Scan for the cell matching the given text and deliver its [x, y] coordinate at center. 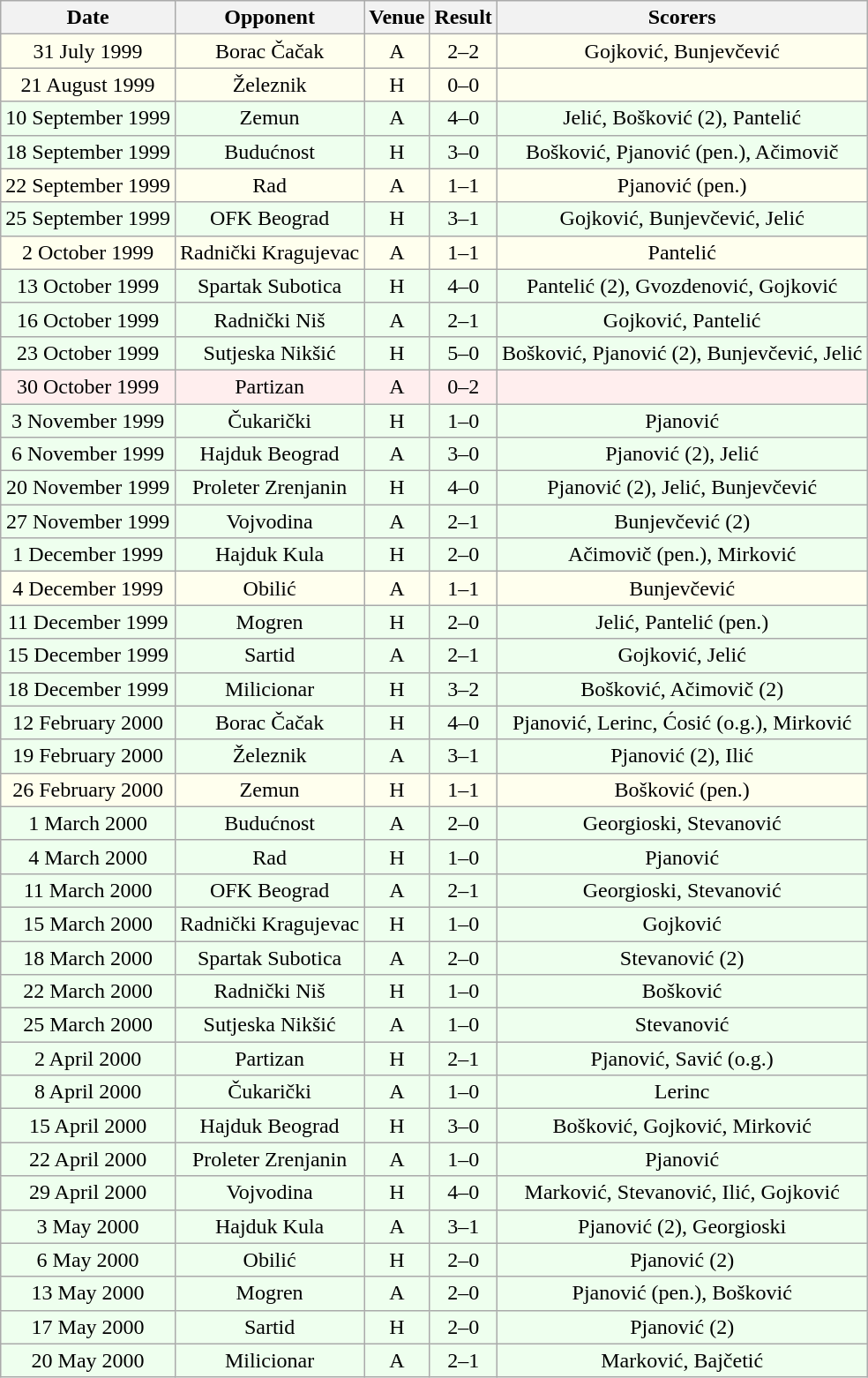
Opponent [269, 18]
11 December 1999 [88, 622]
Gojković, Bunjevčević [682, 51]
Date [88, 18]
19 February 2000 [88, 756]
10 September 1999 [88, 118]
15 December 1999 [88, 655]
Bošković, Pjanović (pen.), Ačimovič [682, 152]
31 July 1999 [88, 51]
21 August 1999 [88, 85]
Pjanović (2), Jelić, Bunjevčević [682, 488]
Ačimovič (pen.), Mirković [682, 555]
Stevanović [682, 1025]
Lerinc [682, 1092]
Pjanović (pen.), Bošković [682, 1293]
Gojković, Bunjevčević, Jelić [682, 219]
Bošković, Ačimovič (2) [682, 689]
29 April 2000 [88, 1193]
18 September 1999 [88, 152]
6 November 1999 [88, 454]
25 September 1999 [88, 219]
12 February 2000 [88, 723]
3–2 [463, 689]
Result [463, 18]
2–2 [463, 51]
26 February 2000 [88, 790]
Gojković [682, 924]
16 October 1999 [88, 319]
Bošković [682, 992]
15 March 2000 [88, 924]
Jelić, Pantelić (pen.) [682, 622]
1 March 2000 [88, 823]
17 May 2000 [88, 1327]
20 November 1999 [88, 488]
Bunjevčević [682, 588]
0–2 [463, 386]
Pantelić (2), Gvozdenović, Gojković [682, 286]
Bošković (pen.) [682, 790]
5–0 [463, 353]
3 May 2000 [88, 1226]
Marković, Stevanović, Ilić, Gojković [682, 1193]
30 October 1999 [88, 386]
4 December 1999 [88, 588]
Jelić, Bošković (2), Pantelić [682, 118]
Venue [397, 18]
25 March 2000 [88, 1025]
18 March 2000 [88, 957]
6 May 2000 [88, 1260]
Bošković, Gojković, Mirković [682, 1126]
Pjanović (2), Ilić [682, 756]
Gojković, Pantelić [682, 319]
22 April 2000 [88, 1159]
Bunjevčević (2) [682, 521]
22 March 2000 [88, 992]
2 October 1999 [88, 252]
Stevanović (2) [682, 957]
13 October 1999 [88, 286]
27 November 1999 [88, 521]
0–0 [463, 85]
Scorers [682, 18]
23 October 1999 [88, 353]
Bošković, Pjanović (2), Bunjevčević, Jelić [682, 353]
3 November 1999 [88, 421]
Pantelić [682, 252]
Pjanović (2), Georgioski [682, 1226]
20 May 2000 [88, 1360]
4 March 2000 [88, 857]
18 December 1999 [88, 689]
Pjanović, Savić (o.g.) [682, 1059]
Pjanović (pen.) [682, 185]
Pjanović, Lerinc, Ćosić (o.g.), Mirković [682, 723]
1 December 1999 [88, 555]
8 April 2000 [88, 1092]
2 April 2000 [88, 1059]
13 May 2000 [88, 1293]
11 March 2000 [88, 890]
Gojković, Jelić [682, 655]
Pjanović (2), Jelić [682, 454]
22 September 1999 [88, 185]
15 April 2000 [88, 1126]
Marković, Bajčetić [682, 1360]
